Return [x, y] of the center of cell containing provided text 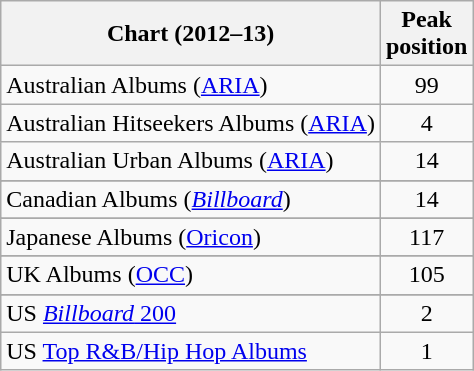
US Billboard 200 [191, 313]
2 [426, 313]
105 [426, 275]
117 [426, 237]
1 [426, 351]
UK Albums (OCC) [191, 275]
Australian Urban Albums (ARIA) [191, 161]
4 [426, 123]
Australian Hitseekers Albums (ARIA) [191, 123]
Canadian Albums (Billboard) [191, 199]
Chart (2012–13) [191, 34]
99 [426, 85]
Japanese Albums (Oricon) [191, 237]
Australian Albums (ARIA) [191, 85]
US Top R&B/Hip Hop Albums [191, 351]
Peakposition [426, 34]
